Locate the cell with the specified text and output its (x, y) center coordinate. 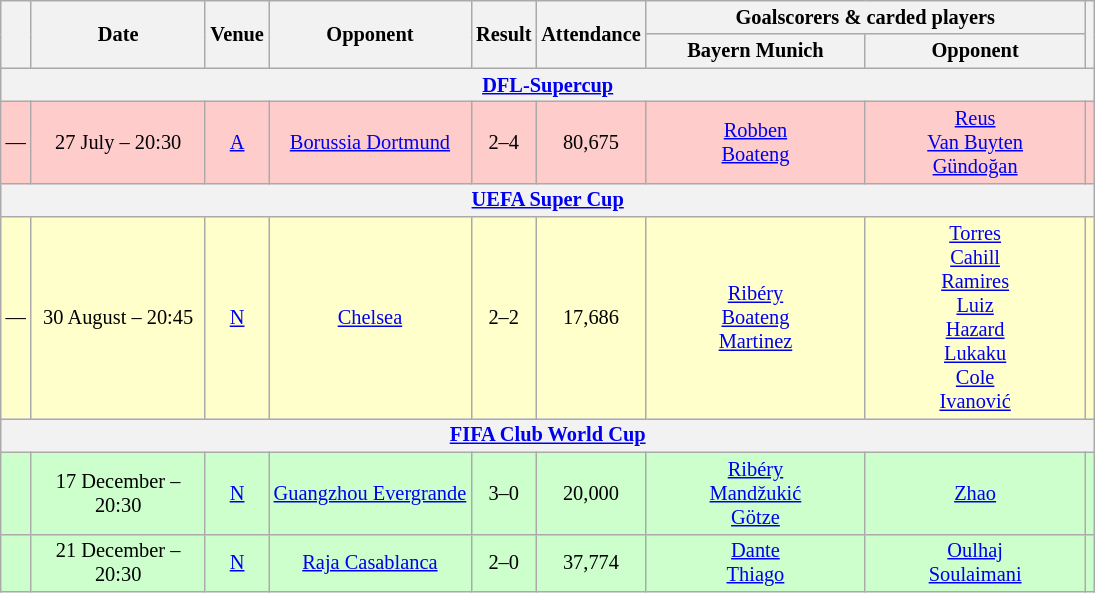
Torres Cahill Ramires Luiz Hazard Lukaku Cole Ivanović (975, 318)
FIFA Club World Cup (548, 435)
37,774 (590, 563)
Zhao (975, 493)
2–4 (504, 142)
UEFA Super Cup (548, 200)
Result (504, 34)
Guangzhou Evergrande (370, 493)
Borussia Dortmund (370, 142)
DFL-Supercup (548, 85)
Attendance (590, 34)
Raja Casablanca (370, 563)
Goalscorers & carded players (866, 17)
21 December – 20:30 (118, 563)
Ribéry Boateng Martinez (756, 318)
2–0 (504, 563)
27 July – 20:30 (118, 142)
3–0 (504, 493)
Dante Thiago (756, 563)
Chelsea (370, 318)
Robben Boateng (756, 142)
Date (118, 34)
Bayern Munich (756, 51)
Venue (236, 34)
A (236, 142)
Ribéry Mandžukić Götze (756, 493)
17 December – 20:30 (118, 493)
2–2 (504, 318)
20,000 (590, 493)
Reus Van Buyten Gündoğan (975, 142)
80,675 (590, 142)
Oulhaj Soulaimani (975, 563)
17,686 (590, 318)
30 August – 20:45 (118, 318)
